Output the (x, y) coordinate of the center of the cell containing the given text.  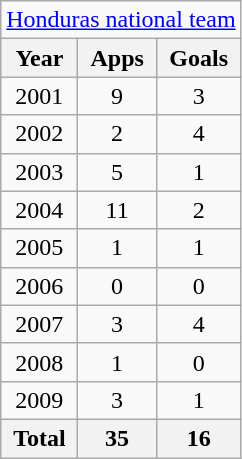
16 (198, 438)
2001 (40, 96)
2006 (40, 286)
5 (117, 172)
2003 (40, 172)
2004 (40, 210)
11 (117, 210)
2005 (40, 248)
9 (117, 96)
Honduras national team (121, 20)
2007 (40, 324)
2009 (40, 400)
Goals (198, 58)
35 (117, 438)
Total (40, 438)
2002 (40, 134)
2008 (40, 362)
Year (40, 58)
Apps (117, 58)
